Identify which cell holds the provided text, then report its (x, y) central coordinate. 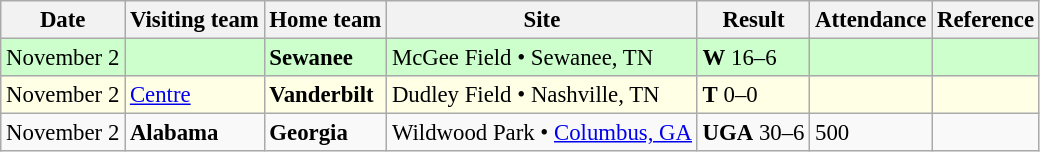
Georgia (326, 133)
Visiting team (194, 20)
Vanderbilt (326, 95)
Result (753, 20)
500 (871, 133)
Home team (326, 20)
Wildwood Park • Columbus, GA (542, 133)
Dudley Field • Nashville, TN (542, 95)
Centre (194, 95)
Alabama (194, 133)
Attendance (871, 20)
UGA 30–6 (753, 133)
W 16–6 (753, 58)
McGee Field • Sewanee, TN (542, 58)
T 0–0 (753, 95)
Date (63, 20)
Reference (986, 20)
Site (542, 20)
Sewanee (326, 58)
